Return [X, Y] of the center of cell containing provided text 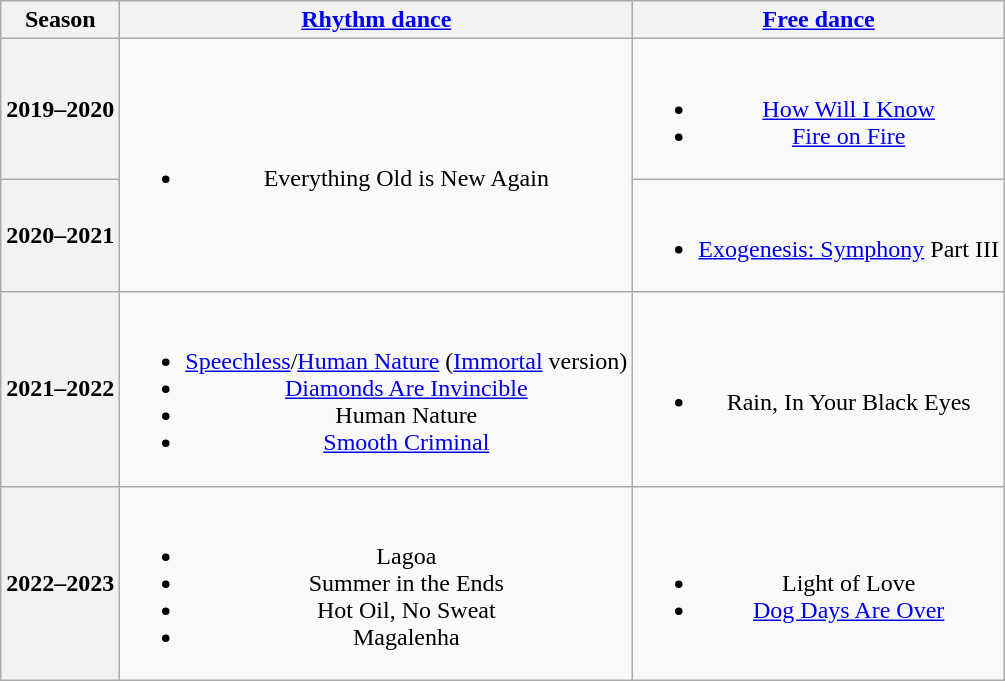
Rhythm dance [376, 20]
Rain, In Your Black Eyes [819, 389]
Season [60, 20]
2020–2021 [60, 236]
2022–2023 [60, 583]
Everything Old is New Again [376, 166]
Exogenesis: Symphony Part III [819, 236]
2019–2020 [60, 109]
Light of LoveDog Days Are Over [819, 583]
Speechless/Human Nature (Immortal version)Diamonds Are Invincible Human Nature Smooth Criminal [376, 389]
Free dance [819, 20]
How Will I KnowFire on Fire [819, 109]
Lagoa Summer in the Ends Hot Oil, No Sweat Magalenha [376, 583]
2021–2022 [60, 389]
